Output the [x, y] coordinate of the center of the cell containing the given text.  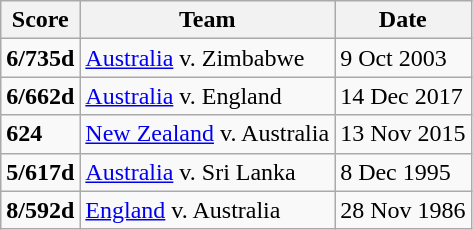
14 Dec 2017 [403, 96]
28 Nov 1986 [403, 210]
Team [208, 20]
England v. Australia [208, 210]
9 Oct 2003 [403, 58]
13 Nov 2015 [403, 134]
Australia v. Sri Lanka [208, 172]
8 Dec 1995 [403, 172]
624 [40, 134]
Australia v. Zimbabwe [208, 58]
8/592d [40, 210]
5/617d [40, 172]
6/735d [40, 58]
Australia v. England [208, 96]
6/662d [40, 96]
Score [40, 20]
New Zealand v. Australia [208, 134]
Date [403, 20]
